Pinpoint the cell where the given text exists, returning its [X, Y] midpoint coordinate. 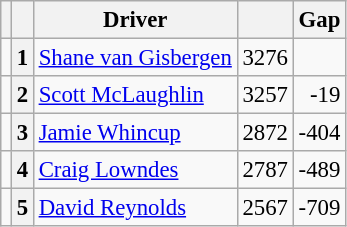
4 [22, 170]
Craig Lowndes [135, 170]
1 [22, 58]
Gap [319, 20]
Jamie Whincup [135, 133]
2787 [265, 170]
3276 [265, 58]
2567 [265, 208]
Scott McLaughlin [135, 95]
Shane van Gisbergen [135, 58]
3257 [265, 95]
David Reynolds [135, 208]
5 [22, 208]
-19 [319, 95]
2 [22, 95]
-404 [319, 133]
2872 [265, 133]
3 [22, 133]
Driver [135, 20]
-489 [319, 170]
-709 [319, 208]
